Identify which cell holds the provided text, then report its [X, Y] central coordinate. 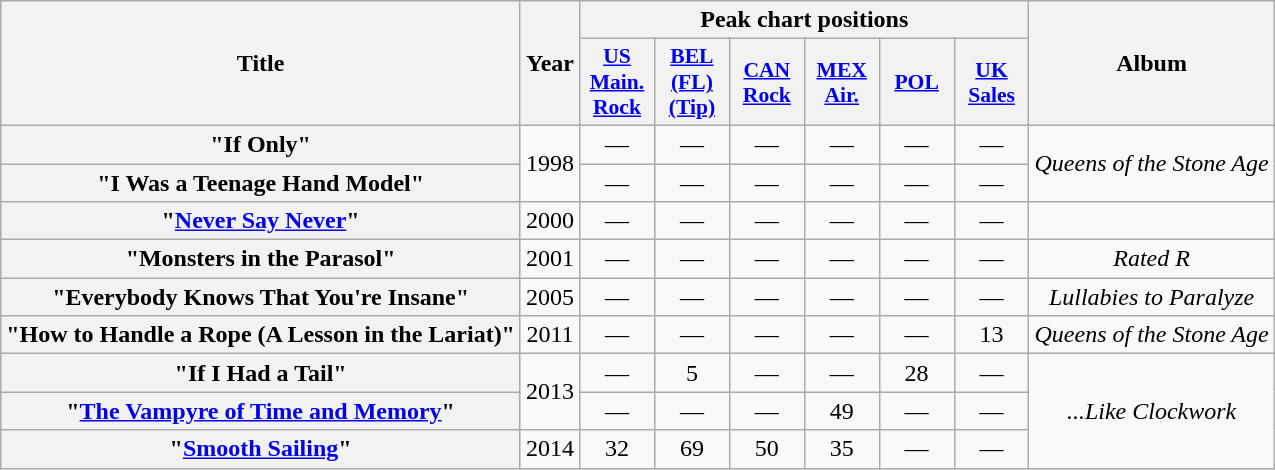
69 [692, 449]
CAN Rock [766, 82]
2005 [550, 297]
13 [992, 335]
Lullabies to Paralyze [1152, 297]
Year [550, 64]
"If I Had a Tail" [261, 373]
BEL(FL)(Tip) [692, 82]
"Never Say Never" [261, 221]
"The Vampyre of Time and Memory" [261, 411]
2001 [550, 259]
"Smooth Sailing" [261, 449]
5 [692, 373]
"Monsters in the Parasol" [261, 259]
Rated R [1152, 259]
"How to Handle a Rope (A Lesson in the Lariat)" [261, 335]
"Everybody Knows That You're Insane" [261, 297]
28 [916, 373]
USMain.Rock [618, 82]
Title [261, 64]
35 [842, 449]
49 [842, 411]
50 [766, 449]
2013 [550, 392]
MEXAir. [842, 82]
Album [1152, 64]
1998 [550, 163]
2011 [550, 335]
32 [618, 449]
2014 [550, 449]
UKSales [992, 82]
Peak chart positions [804, 20]
...Like Clockwork [1152, 411]
"I Was a Teenage Hand Model" [261, 183]
2000 [550, 221]
POL [916, 82]
"If Only" [261, 144]
